Search for the cell housing the specified text and yield its [X, Y] center coordinate. 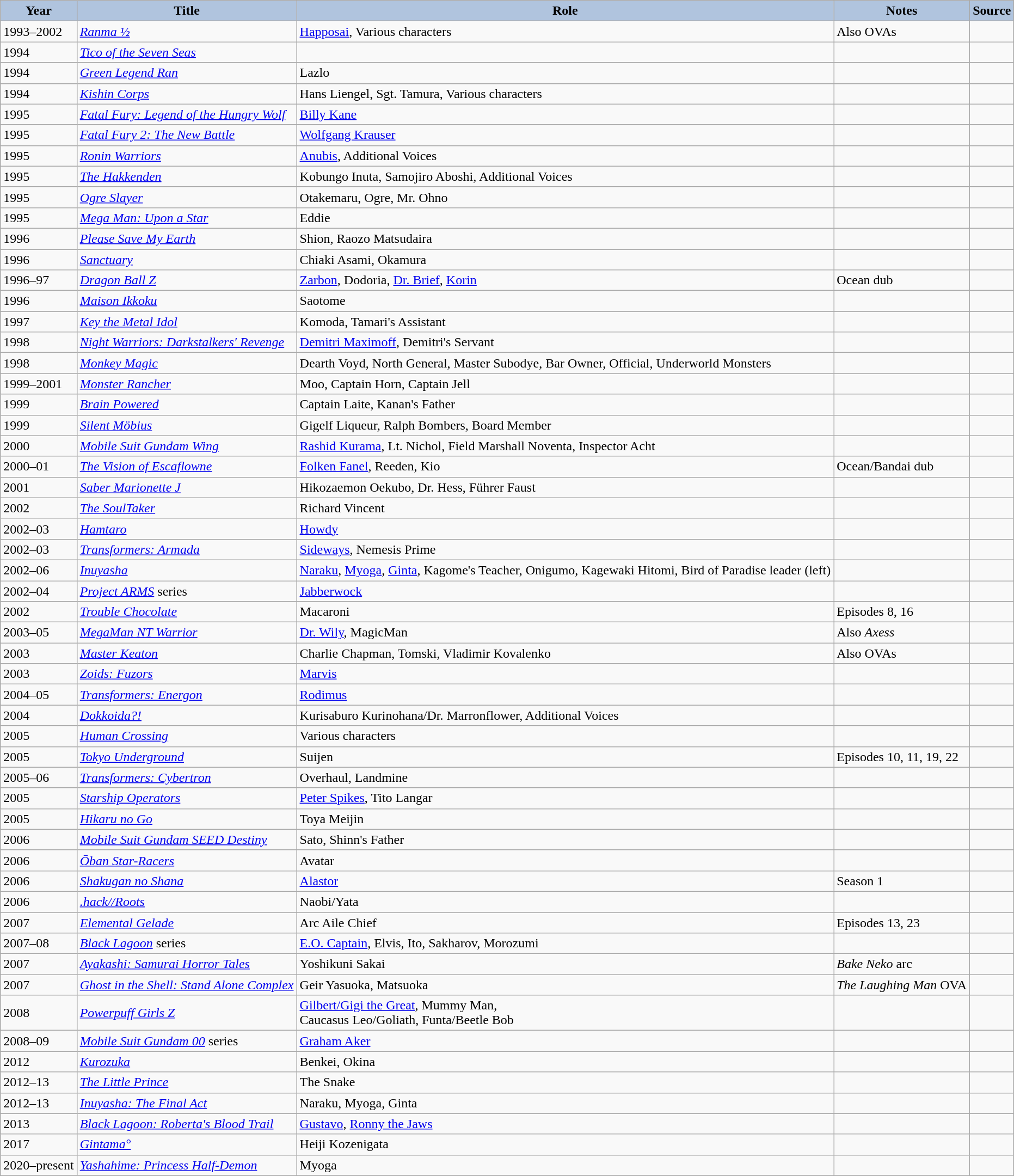
Source [992, 11]
Gilbert/Gigi the Great, Mummy Man, Caucasus Leo/Goliath, Funta/Beetle Bob [565, 1013]
Hikaru no Go [187, 819]
Benkei, Okina [565, 1062]
1993–2002 [39, 32]
Dr. Wily, MagicMan [565, 633]
2012 [39, 1062]
Rodimus [565, 695]
2008 [39, 1013]
Heiji Kozenigata [565, 1144]
Notes [902, 11]
Alastor [565, 881]
E.O. Captain, Elvis, Ito, Sakharov, Morozumi [565, 944]
2004–05 [39, 695]
Captain Laite, Kanan's Father [565, 405]
Naraku, Myoga, Ginta [565, 1103]
Inuyasha: The Final Act [187, 1103]
Maison Ikkoku [187, 301]
Project ARMS series [187, 591]
Geir Yasuoka, Matsuoka [565, 985]
Shakugan no Shana [187, 881]
2000 [39, 446]
The SoulTaker [187, 508]
Episodes 8, 16 [902, 612]
Mobile Suit Gundam 00 series [187, 1041]
Shion, Raozo Matsudaira [565, 238]
Hamtaro [187, 529]
Key the Metal Idol [187, 322]
Transformers: Energon [187, 695]
Ghost in the Shell: Stand Alone Complex [187, 985]
Mobile Suit Gundam SEED Destiny [187, 840]
Suijen [565, 757]
Ogre Slayer [187, 197]
Kurisaburo Kurinohana/Dr. Marronflower, Additional Voices [565, 715]
2003–05 [39, 633]
Demitri Maximoff, Demitri's Servant [565, 342]
Episodes 10, 11, 19, 22 [902, 757]
Season 1 [902, 881]
Tokyo Underground [187, 757]
Powerpuff Girls Z [187, 1013]
Lazlo [565, 73]
Fatal Fury: Legend of the Hungry Wolf [187, 114]
Graham Aker [565, 1041]
2017 [39, 1144]
Starship Operators [187, 798]
Otakemaru, Ogre, Mr. Ohno [565, 197]
1996–97 [39, 280]
Naraku, Myoga, Ginta, Kagome's Teacher, Onigumo, Kagewaki Hitomi, Bird of Paradise leader (left) [565, 570]
Fatal Fury 2: The New Battle [187, 135]
Green Legend Ran [187, 73]
Dearth Voyd, North General, Master Subodye, Bar Owner, Official, Underworld Monsters [565, 363]
Transformers: Cybertron [187, 777]
Kobungo Inuta, Samojiro Aboshi, Additional Voices [565, 176]
Episodes 13, 23 [902, 923]
The Little Prince [187, 1082]
Mobile Suit Gundam Wing [187, 446]
Dragon Ball Z [187, 280]
2007–08 [39, 944]
Ocean/Bandai dub [902, 467]
2001 [39, 487]
Rashid Kurama, Lt. Nichol, Field Marshall Noventa, Inspector Acht [565, 446]
Mega Man: Upon a Star [187, 218]
Myoga [565, 1165]
Silent Möbius [187, 425]
Howdy [565, 529]
Anubis, Additional Voices [565, 156]
2005–06 [39, 777]
Transformers: Armada [187, 549]
Kishin Corps [187, 94]
The Laughing Man OVA [902, 985]
Hans Liengel, Sgt. Tamura, Various characters [565, 94]
2002–04 [39, 591]
Monkey Magic [187, 363]
Ocean dub [902, 280]
Marvis [565, 674]
Various characters [565, 736]
Overhaul, Landmine [565, 777]
Ōban Star-Racers [187, 860]
Saber Marionette J [187, 487]
Naobi/Yata [565, 902]
Black Lagoon series [187, 944]
Elemental Gelade [187, 923]
Gustavo, Ronny the Jaws [565, 1124]
Kurozuka [187, 1062]
Richard Vincent [565, 508]
Eddie [565, 218]
Gigelf Liqueur, Ralph Bombers, Board Member [565, 425]
2020–present [39, 1165]
Please Save My Earth [187, 238]
Ayakashi: Samurai Horror Tales [187, 964]
2004 [39, 715]
The Snake [565, 1082]
Billy Kane [565, 114]
Role [565, 11]
Inuyasha [187, 570]
Human Crossing [187, 736]
Brain Powered [187, 405]
Macaroni [565, 612]
Master Keaton [187, 653]
Year [39, 11]
Arc Aile Chief [565, 923]
Zoids: Fuzors [187, 674]
The Vision of Escaflowne [187, 467]
Folken Fanel, Reeden, Kio [565, 467]
Sideways, Nemesis Prime [565, 549]
Toya Meijin [565, 819]
Ranma ½ [187, 32]
2013 [39, 1124]
Sato, Shinn's Father [565, 840]
Komoda, Tamari's Assistant [565, 322]
Peter Spikes, Tito Langar [565, 798]
2000–01 [39, 467]
Happosai, Various characters [565, 32]
.hack//Roots [187, 902]
MegaMan NT Warrior [187, 633]
Title [187, 11]
The Hakkenden [187, 176]
Yoshikuni Sakai [565, 964]
Gintama° [187, 1144]
Avatar [565, 860]
1997 [39, 322]
Bake Neko arc [902, 964]
Wolfgang Krauser [565, 135]
Chiaki Asami, Okamura [565, 260]
Sanctuary [187, 260]
Jabberwock [565, 591]
Also Axess [902, 633]
Night Warriors: Darkstalkers' Revenge [187, 342]
Hikozaemon Oekubo, Dr. Hess, Führer Faust [565, 487]
Ronin Warriors [187, 156]
Charlie Chapman, Tomski, Vladimir Kovalenko [565, 653]
Tico of the Seven Seas [187, 52]
Zarbon, Dodoria, Dr. Brief, Korin [565, 280]
Moo, Captain Horn, Captain Jell [565, 384]
Saotome [565, 301]
Monster Rancher [187, 384]
Yashahime: Princess Half-Demon [187, 1165]
Dokkoida?! [187, 715]
Black Lagoon: Roberta's Blood Trail [187, 1124]
Trouble Chocolate [187, 612]
2008–09 [39, 1041]
2002–06 [39, 570]
1999–2001 [39, 384]
